Provide the [x, y] coordinate of the cell's center where the given text is located.  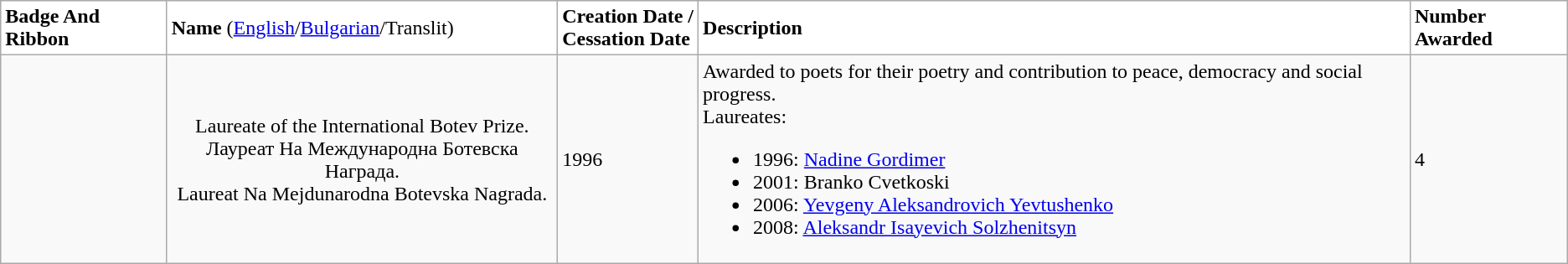
Laureate of the International Botev Prize.Лауреат На Международна Ботевска Награда.Laureat Na Mejdunarodna Botevska Nagrada. [362, 159]
Name (English/Bulgarian/Translit) [362, 28]
Badge And Ribbon [84, 28]
1996 [628, 159]
Description [1055, 28]
Number Awarded [1488, 28]
Creation Date /Cessation Date [628, 28]
4 [1488, 159]
